Output the (x, y) coordinate of the center of the cell containing the given text.  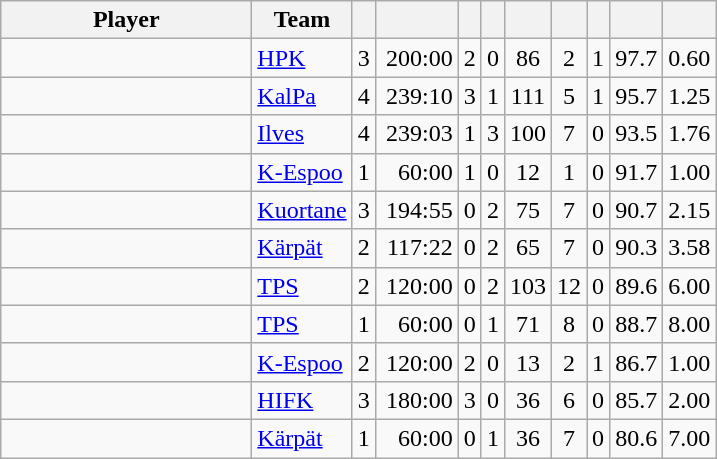
97.7 (636, 58)
65 (528, 248)
200:00 (416, 58)
80.6 (636, 438)
93.5 (636, 134)
103 (528, 286)
3.58 (690, 248)
7.00 (690, 438)
95.7 (636, 96)
117:22 (416, 248)
239:03 (416, 134)
100 (528, 134)
KalPa (302, 96)
8.00 (690, 324)
Kuortane (302, 210)
91.7 (636, 172)
86 (528, 58)
2.15 (690, 210)
HPK (302, 58)
5 (568, 96)
239:10 (416, 96)
89.6 (636, 286)
1.76 (690, 134)
HIFK (302, 400)
75 (528, 210)
194:55 (416, 210)
6.00 (690, 286)
Ilves (302, 134)
90.7 (636, 210)
6 (568, 400)
85.7 (636, 400)
111 (528, 96)
86.7 (636, 362)
71 (528, 324)
1.25 (690, 96)
8 (568, 324)
Player (126, 20)
2.00 (690, 400)
Team (302, 20)
13 (528, 362)
0.60 (690, 58)
180:00 (416, 400)
88.7 (636, 324)
90.3 (636, 248)
